Provide the [x, y] coordinate of the cell's center where the given text is located.  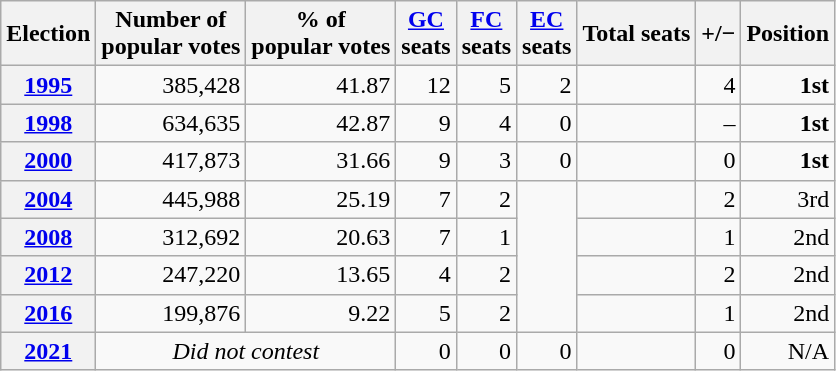
Total seats [636, 34]
1998 [48, 123]
3 [486, 161]
247,220 [171, 275]
41.87 [321, 85]
GCseats [426, 34]
– [718, 123]
12 [426, 85]
2000 [48, 161]
31.66 [321, 161]
+/− [718, 34]
Number ofpopular votes [171, 34]
2004 [48, 199]
N/A [788, 351]
ECseats [547, 34]
2008 [48, 237]
Position [788, 34]
20.63 [321, 237]
% ofpopular votes [321, 34]
42.87 [321, 123]
1995 [48, 85]
25.19 [321, 199]
634,635 [171, 123]
3rd [788, 199]
FCseats [486, 34]
312,692 [171, 237]
385,428 [171, 85]
2016 [48, 313]
Did not contest [246, 351]
199,876 [171, 313]
Election [48, 34]
2021 [48, 351]
2012 [48, 275]
13.65 [321, 275]
9.22 [321, 313]
445,988 [171, 199]
417,873 [171, 161]
